Locate the cell with the specified text and output its (x, y) center coordinate. 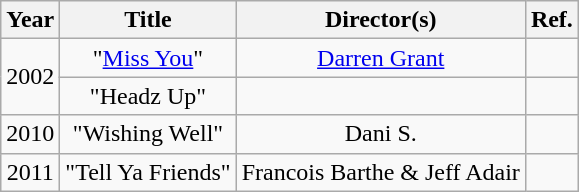
"Tell Ya Friends" (148, 172)
Dani S. (380, 134)
Francois Barthe & Jeff Adair (380, 172)
"Miss You" (148, 58)
2011 (30, 172)
Director(s) (380, 20)
2002 (30, 77)
2010 (30, 134)
Title (148, 20)
"Wishing Well" (148, 134)
Ref. (552, 20)
"Headz Up" (148, 96)
Darren Grant (380, 58)
Year (30, 20)
